Pinpoint the cell where the given text exists, returning its [X, Y] midpoint coordinate. 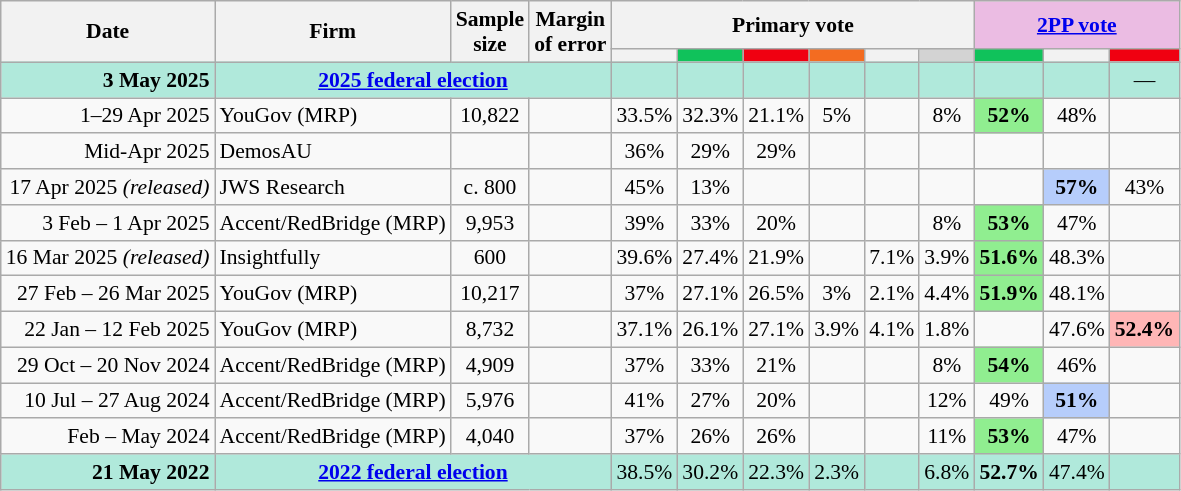
Marginof error [570, 32]
39% [644, 223]
27.4% [710, 258]
47.6% [1077, 330]
3 May 2025 [108, 80]
2025 federal election [414, 80]
21 May 2022 [108, 472]
26.5% [776, 294]
48% [1077, 116]
2PP vote [1076, 25]
52% [1008, 116]
8,732 [490, 330]
— [1144, 80]
4,909 [490, 365]
57% [1077, 187]
41% [644, 401]
Insightfully [333, 258]
17 Apr 2025 (released) [108, 187]
2.1% [892, 294]
1–29 Apr 2025 [108, 116]
47.4% [1077, 472]
48.1% [1077, 294]
600 [490, 258]
9,953 [490, 223]
11% [946, 437]
26.1% [710, 330]
22.3% [776, 472]
36% [644, 152]
38.5% [644, 472]
21.9% [776, 258]
51% [1077, 401]
52.4% [1144, 330]
6.8% [946, 472]
5,976 [490, 401]
10 Jul – 27 Aug 2024 [108, 401]
JWS Research [333, 187]
10,822 [490, 116]
22 Jan – 12 Feb 2025 [108, 330]
Firm [333, 32]
10,217 [490, 294]
5% [836, 116]
51.6% [1008, 258]
4.1% [892, 330]
30.2% [710, 472]
52.7% [1008, 472]
49% [1008, 401]
21% [776, 365]
32.3% [710, 116]
16 Mar 2025 (released) [108, 258]
DemosAU [333, 152]
27% [710, 401]
37.1% [644, 330]
27 Feb – 26 Mar 2025 [108, 294]
13% [710, 187]
4.4% [946, 294]
46% [1077, 365]
54% [1008, 365]
33.5% [644, 116]
Samplesize [490, 32]
3% [836, 294]
2022 federal election [414, 472]
Feb – May 2024 [108, 437]
51.9% [1008, 294]
2.3% [836, 472]
1.8% [946, 330]
Primary vote [792, 25]
39.6% [644, 258]
21.1% [776, 116]
3 Feb – 1 Apr 2025 [108, 223]
12% [946, 401]
43% [1144, 187]
48.3% [1077, 258]
29 Oct – 20 Nov 2024 [108, 365]
Mid-Apr 2025 [108, 152]
45% [644, 187]
4,040 [490, 437]
7.1% [892, 258]
Date [108, 32]
c. 800 [490, 187]
